For the text-containing cell, return its midpoint in [x, y] coordinate format. 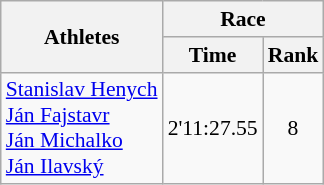
8 [294, 128]
2'11:27.55 [213, 128]
Stanislav HenychJán FajstavrJán MichalkoJán Ilavský [82, 128]
Race [244, 19]
Rank [294, 55]
Athletes [82, 36]
Time [213, 55]
